Return the (x, y) coordinate for the center point of the cell that contains the specified text.  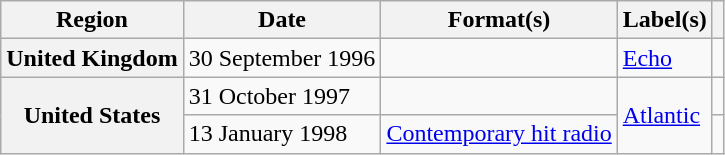
Echo (664, 58)
Label(s) (664, 20)
30 September 1996 (282, 58)
United Kingdom (92, 58)
Atlantic (664, 115)
Region (92, 20)
Format(s) (499, 20)
United States (92, 115)
31 October 1997 (282, 96)
Contemporary hit radio (499, 134)
Date (282, 20)
13 January 1998 (282, 134)
